Pinpoint the cell where the given text exists, returning its [X, Y] midpoint coordinate. 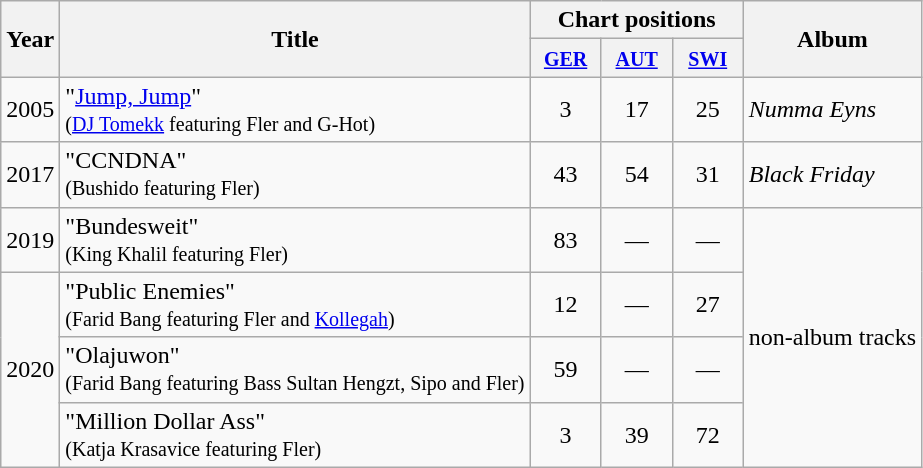
31 [708, 174]
59 [566, 370]
17 [636, 110]
2019 [30, 240]
27 [708, 304]
2020 [30, 370]
"Million Dollar Ass" (Katja Krasavice featuring Fler) [295, 434]
54 [636, 174]
2017 [30, 174]
SWI [708, 58]
"Jump, Jump" (DJ Tomekk featuring Fler and G-Hot) [295, 110]
"Public Enemies" (Farid Bang featuring Fler and Kollegah) [295, 304]
25 [708, 110]
72 [708, 434]
non-album tracks [832, 337]
Black Friday [832, 174]
"CCNDNA" (Bushido featuring Fler) [295, 174]
Numma Eyns [832, 110]
Title [295, 39]
2005 [30, 110]
Year [30, 39]
12 [566, 304]
Album [832, 39]
"Bundesweit" (King Khalil featuring Fler) [295, 240]
83 [566, 240]
GER [566, 58]
Chart positions [636, 20]
"Olajuwon" (Farid Bang featuring Bass Sultan Hengzt, Sipo and Fler) [295, 370]
39 [636, 434]
43 [566, 174]
AUT [636, 58]
